Identify which cell holds the provided text, then report its [x, y] central coordinate. 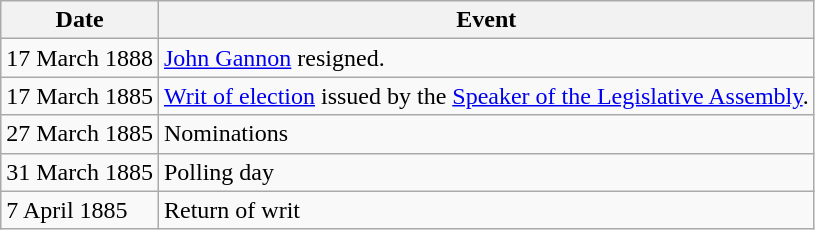
Return of writ [486, 210]
Writ of election issued by the Speaker of the Legislative Assembly. [486, 96]
17 March 1888 [80, 58]
31 March 1885 [80, 172]
Polling day [486, 172]
Nominations [486, 134]
Date [80, 20]
7 April 1885 [80, 210]
John Gannon resigned. [486, 58]
Event [486, 20]
17 March 1885 [80, 96]
27 March 1885 [80, 134]
